Locate the cell with the specified text and output its (x, y) center coordinate. 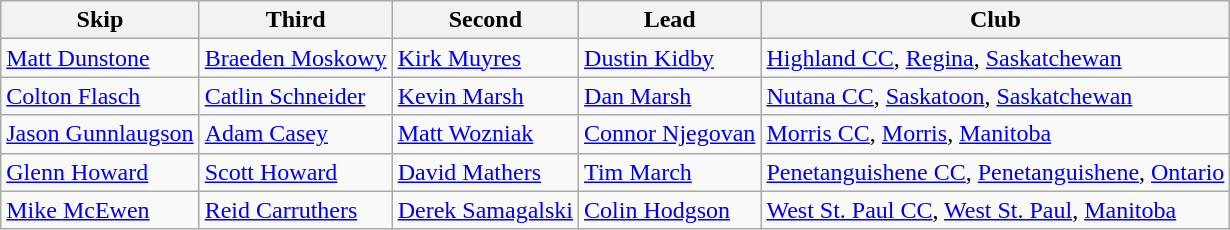
Third (296, 20)
Colton Flasch (100, 96)
Scott Howard (296, 172)
Derek Samagalski (485, 210)
Mike McEwen (100, 210)
David Mathers (485, 172)
Matt Wozniak (485, 134)
Skip (100, 20)
Catlin Schneider (296, 96)
Nutana CC, Saskatoon, Saskatchewan (996, 96)
Kirk Muyres (485, 58)
Second (485, 20)
Adam Casey (296, 134)
Reid Carruthers (296, 210)
Matt Dunstone (100, 58)
Morris CC, Morris, Manitoba (996, 134)
Kevin Marsh (485, 96)
Penetanguishene CC, Penetanguishene, Ontario (996, 172)
Connor Njegovan (670, 134)
Club (996, 20)
Braeden Moskowy (296, 58)
Highland CC, Regina, Saskatchewan (996, 58)
Jason Gunnlaugson (100, 134)
West St. Paul CC, West St. Paul, Manitoba (996, 210)
Glenn Howard (100, 172)
Tim March (670, 172)
Lead (670, 20)
Colin Hodgson (670, 210)
Dan Marsh (670, 96)
Dustin Kidby (670, 58)
